Detect which cell encompasses the target text, then output its (X, Y) center coordinate. 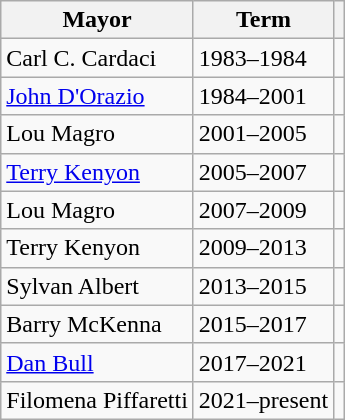
2005–2007 (263, 172)
1983–1984 (263, 58)
Dan Bull (98, 362)
Filomena Piffaretti (98, 400)
2021–present (263, 400)
Barry McKenna (98, 324)
Term (263, 20)
Sylvan Albert (98, 286)
2015–2017 (263, 324)
2017–2021 (263, 362)
2001–2005 (263, 134)
Carl C. Cardaci (98, 58)
Mayor (98, 20)
2009–2013 (263, 248)
John D'Orazio (98, 96)
2013–2015 (263, 286)
2007–2009 (263, 210)
1984–2001 (263, 96)
